Pinpoint the cell where the given text exists, returning its [x, y] midpoint coordinate. 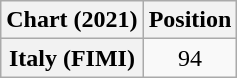
94 [190, 58]
Position [190, 20]
Italy (FIMI) [72, 58]
Chart (2021) [72, 20]
